Search for the cell housing the specified text and yield its [X, Y] center coordinate. 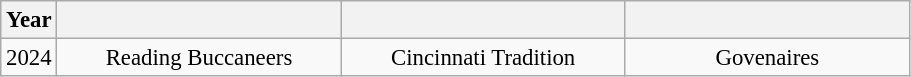
Govenaires [767, 58]
Cincinnati Tradition [483, 58]
2024 [29, 58]
Reading Buccaneers [199, 58]
Year [29, 20]
